Scan for the cell matching the given text and deliver its (X, Y) coordinate at center. 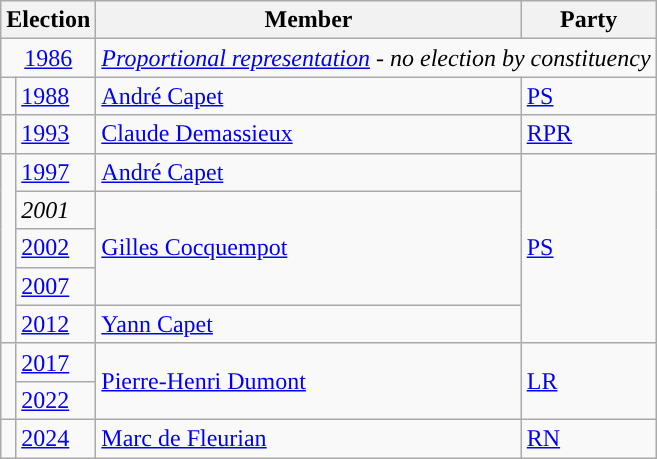
RPR (588, 134)
1997 (56, 172)
2012 (56, 324)
2002 (56, 248)
Pierre-Henri Dumont (308, 381)
Claude Demassieux (308, 134)
2001 (56, 210)
2007 (56, 286)
2024 (56, 438)
2022 (56, 400)
1993 (56, 134)
Proportional representation - no election by constituency (376, 58)
Yann Capet (308, 324)
1988 (56, 96)
Marc de Fleurian (308, 438)
Member (308, 20)
LR (588, 381)
Party (588, 20)
Gilles Cocquempot (308, 248)
RN (588, 438)
Election (48, 20)
2017 (56, 362)
1986 (48, 58)
